Return the [x, y] coordinate for the center point of the cell that contains the specified text.  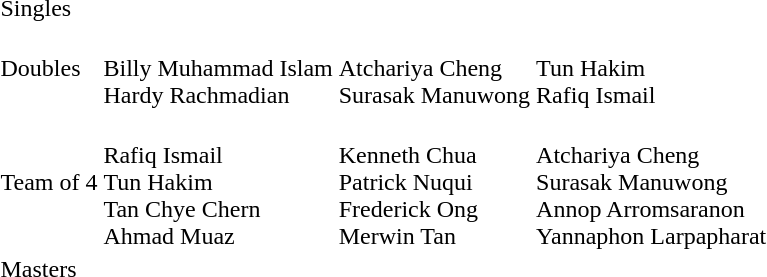
Billy Muhammad IslamHardy Rachmadian [218, 68]
Kenneth ChuaPatrick NuquiFrederick OngMerwin Tan [434, 182]
Atchariya ChengSurasak Manuwong [434, 68]
Rafiq IsmailTun HakimTan Chye ChernAhmad Muaz [218, 182]
